Search for the cell housing the specified text and yield its (x, y) center coordinate. 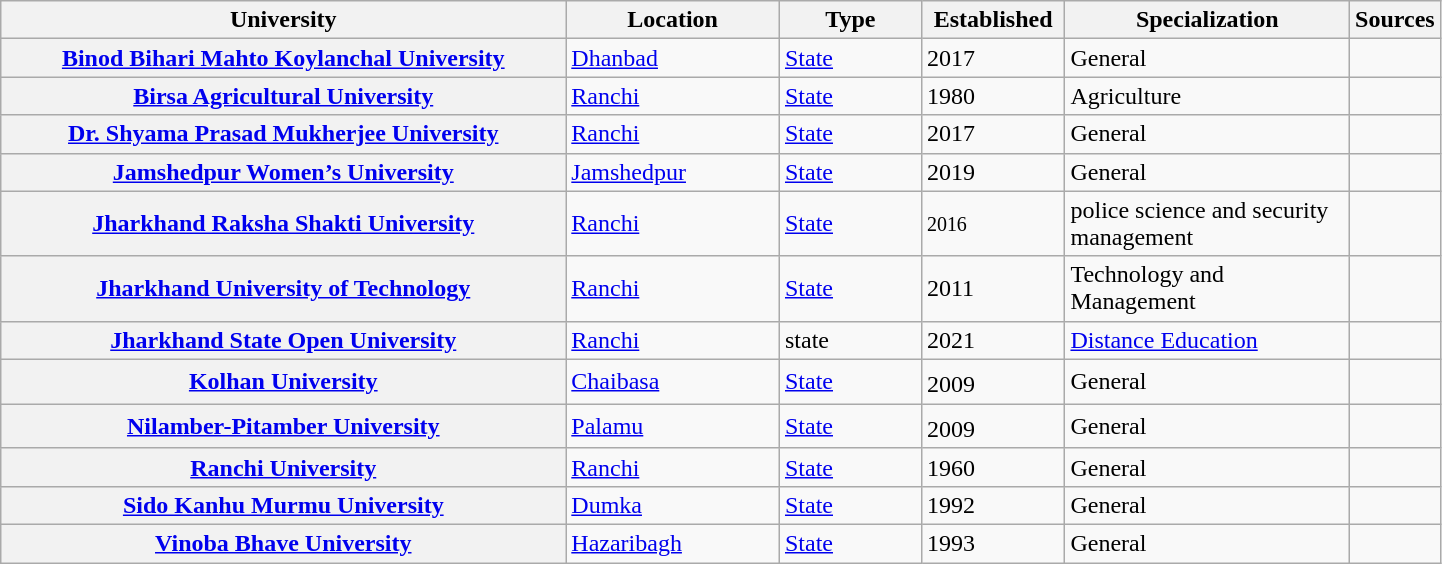
1960 (993, 467)
1992 (993, 505)
Established (993, 20)
University (284, 20)
Nilamber-Pitamber University (284, 426)
Hazaribagh (673, 543)
Vinoba Bhave University (284, 543)
Dhanbad (673, 58)
Agriculture (1208, 96)
Birsa Agricultural University (284, 96)
Jamshedpur (673, 172)
2016 (993, 224)
Technology and Management (1208, 288)
Dr. Shyama Prasad Mukherjee University (284, 134)
Binod Bihari Mahto Koylanchal University (284, 58)
Jharkhand University of Technology (284, 288)
1993 (993, 543)
Distance Education (1208, 340)
Dumka (673, 505)
1980 (993, 96)
2011 (993, 288)
Kolhan University (284, 382)
Sources (1396, 20)
Palamu (673, 426)
2021 (993, 340)
Ranchi University (284, 467)
Sido Kanhu Murmu University (284, 505)
Jharkhand State Open University (284, 340)
police science and security management (1208, 224)
Jamshedpur Women’s University (284, 172)
Location (673, 20)
Chaibasa (673, 382)
Jharkhand Raksha Shakti University (284, 224)
state (850, 340)
Type (850, 20)
Specialization (1208, 20)
2019 (993, 172)
